For the text-containing cell, return its midpoint in [x, y] coordinate format. 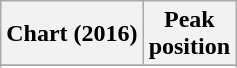
Chart (2016) [72, 34]
Peakposition [189, 34]
